Output the [x, y] coordinate of the center of the cell containing the given text.  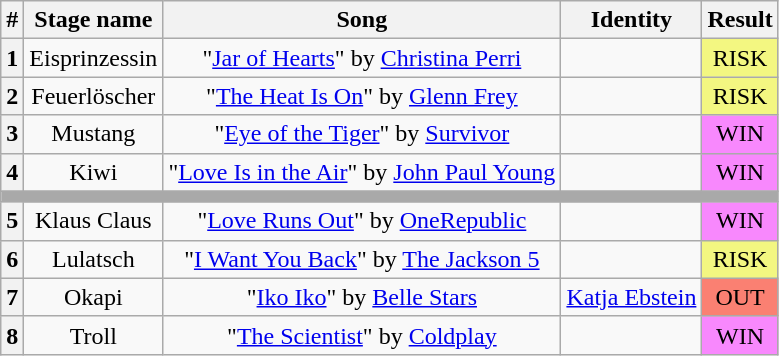
7 [12, 297]
"Love Runs Out" by OneRepublic [362, 221]
4 [12, 172]
"Jar of Hearts" by Christina Perri [362, 58]
Okapi [94, 297]
6 [12, 259]
# [12, 20]
Klaus Claus [94, 221]
Identity [632, 20]
"The Scientist" by Coldplay [362, 335]
OUT [740, 297]
Stage name [94, 20]
Mustang [94, 134]
Kiwi [94, 172]
Troll [94, 335]
8 [12, 335]
"Love Is in the Air" by John Paul Young [362, 172]
Song [362, 20]
Eisprinzessin [94, 58]
Lulatsch [94, 259]
Result [740, 20]
"Eye of the Tiger" by Survivor [362, 134]
1 [12, 58]
Feuerlöscher [94, 96]
Katja Ebstein [632, 297]
5 [12, 221]
"I Want You Back" by The Jackson 5 [362, 259]
"The Heat Is On" by Glenn Frey [362, 96]
3 [12, 134]
"Iko Iko" by Belle Stars [362, 297]
2 [12, 96]
